Output the [x, y] coordinate of the center of the cell containing the given text.  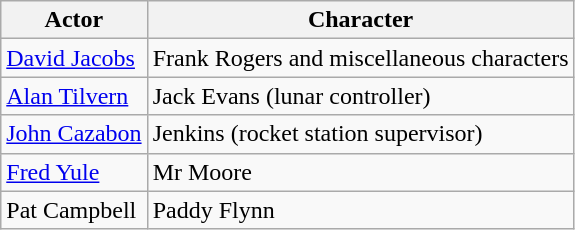
David Jacobs [74, 58]
Frank Rogers and miscellaneous characters [360, 58]
Paddy Flynn [360, 210]
John Cazabon [74, 134]
Mr Moore [360, 172]
Fred Yule [74, 172]
Actor [74, 20]
Jenkins (rocket station supervisor) [360, 134]
Character [360, 20]
Pat Campbell [74, 210]
Jack Evans (lunar controller) [360, 96]
Alan Tilvern [74, 96]
